Output the [X, Y] coordinate of the center of the cell containing the given text.  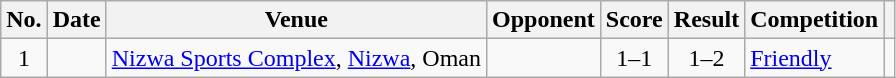
Result [706, 20]
Opponent [544, 20]
Friendly [814, 58]
Score [634, 20]
1 [24, 58]
Competition [814, 20]
1–1 [634, 58]
Venue [296, 20]
Date [76, 20]
Nizwa Sports Complex, Nizwa, Oman [296, 58]
No. [24, 20]
1–2 [706, 58]
